Search for the cell housing the specified text and yield its [X, Y] center coordinate. 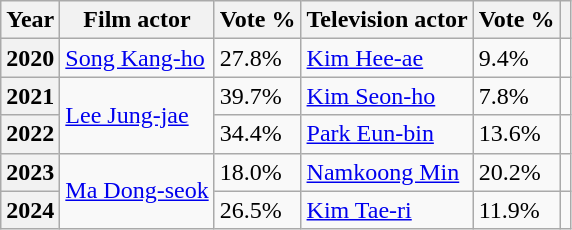
7.8% [516, 96]
13.6% [516, 134]
39.7% [258, 96]
20.2% [516, 172]
Year [30, 20]
18.0% [258, 172]
Film actor [137, 20]
2024 [30, 210]
Namkoong Min [387, 172]
27.8% [258, 58]
Ma Dong-seok [137, 191]
Park Eun-bin [387, 134]
9.4% [516, 58]
34.4% [258, 134]
26.5% [258, 210]
Kim Seon-ho [387, 96]
Lee Jung-jae [137, 115]
Kim Hee-ae [387, 58]
Television actor [387, 20]
2020 [30, 58]
2021 [30, 96]
11.9% [516, 210]
Song Kang-ho [137, 58]
2023 [30, 172]
2022 [30, 134]
Kim Tae-ri [387, 210]
